Return (x, y) of the center of cell containing provided text 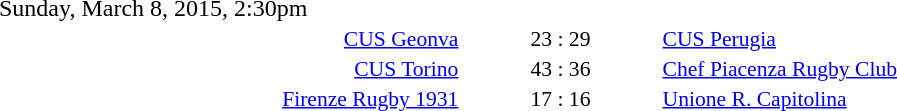
43 : 36 (560, 68)
23 : 29 (560, 38)
